Output the (x, y) coordinate of the center of the cell containing the given text.  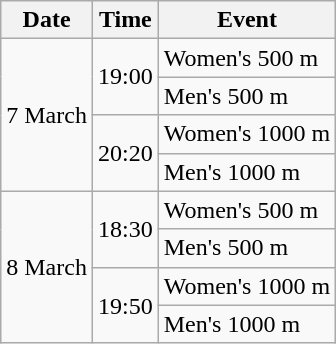
19:50 (125, 305)
19:00 (125, 77)
20:20 (125, 153)
7 March (47, 115)
Date (47, 20)
8 March (47, 267)
Event (246, 20)
Time (125, 20)
18:30 (125, 229)
